Provide the (X, Y) coordinate of the cell's center where the given text is located.  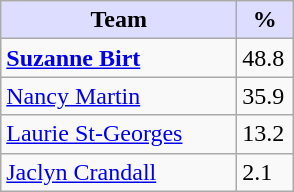
% (265, 20)
Jaclyn Crandall (119, 172)
Nancy Martin (119, 96)
35.9 (265, 96)
48.8 (265, 58)
Laurie St-Georges (119, 134)
Team (119, 20)
Suzanne Birt (119, 58)
2.1 (265, 172)
13.2 (265, 134)
